Scan for the cell matching the given text and deliver its (X, Y) coordinate at center. 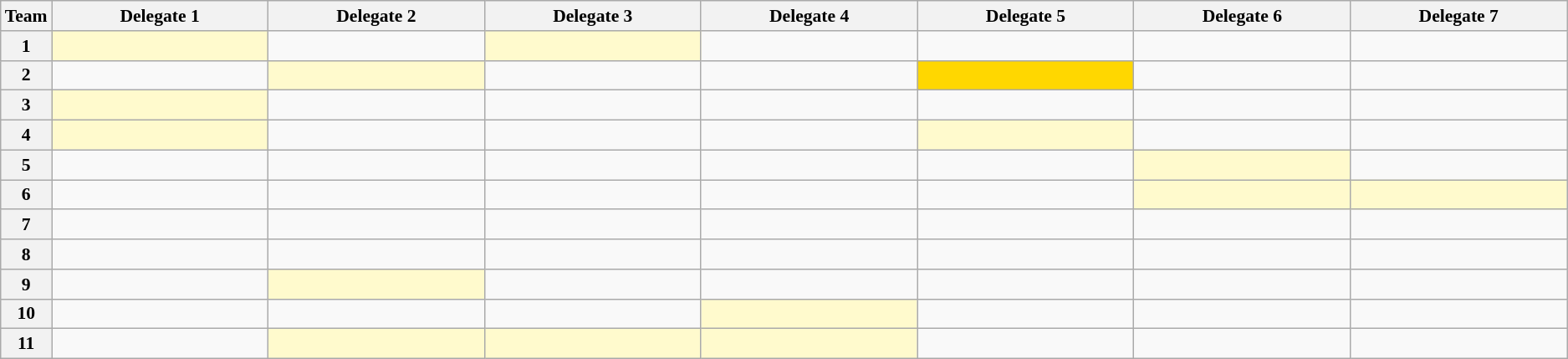
1 (27, 46)
Delegate 3 (592, 16)
3 (27, 105)
Delegate 1 (161, 16)
Team (27, 16)
Delegate 5 (1025, 16)
Delegate 2 (376, 16)
8 (27, 254)
Delegate 7 (1458, 16)
2 (27, 75)
7 (27, 225)
Delegate 4 (810, 16)
4 (27, 136)
9 (27, 285)
6 (27, 195)
5 (27, 165)
11 (27, 344)
10 (27, 314)
Delegate 6 (1243, 16)
